Output the [X, Y] coordinate of the center of the cell containing the given text.  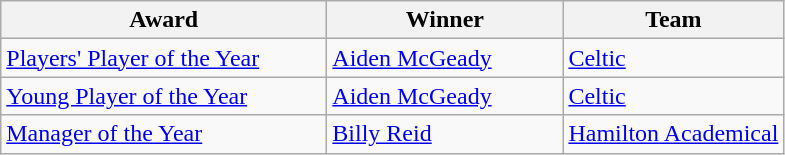
Hamilton Academical [674, 134]
Young Player of the Year [164, 96]
Billy Reid [445, 134]
Manager of the Year [164, 134]
Players' Player of the Year [164, 58]
Award [164, 20]
Winner [445, 20]
Team [674, 20]
